Pinpoint the cell where the given text exists, returning its [x, y] midpoint coordinate. 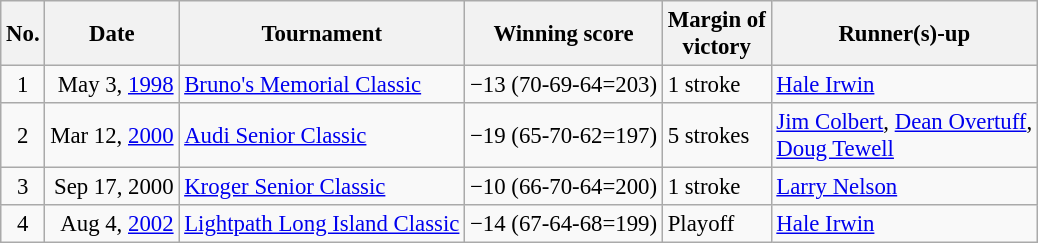
Runner(s)-up [904, 34]
Audi Senior Classic [322, 136]
Tournament [322, 34]
Sep 17, 2000 [112, 187]
Jim Colbert, Dean Overtuff, Doug Tewell [904, 136]
May 3, 1998 [112, 85]
Larry Nelson [904, 187]
5 strokes [716, 136]
−13 (70-69-64=203) [564, 85]
Winning score [564, 34]
3 [23, 187]
−10 (66-70-64=200) [564, 187]
−14 (67-64-68=199) [564, 224]
−19 (65-70-62=197) [564, 136]
Mar 12, 2000 [112, 136]
Bruno's Memorial Classic [322, 85]
Kroger Senior Classic [322, 187]
Margin ofvictory [716, 34]
4 [23, 224]
Lightpath Long Island Classic [322, 224]
Date [112, 34]
Playoff [716, 224]
Aug 4, 2002 [112, 224]
2 [23, 136]
1 [23, 85]
No. [23, 34]
